For the text-containing cell, return its midpoint in (x, y) coordinate format. 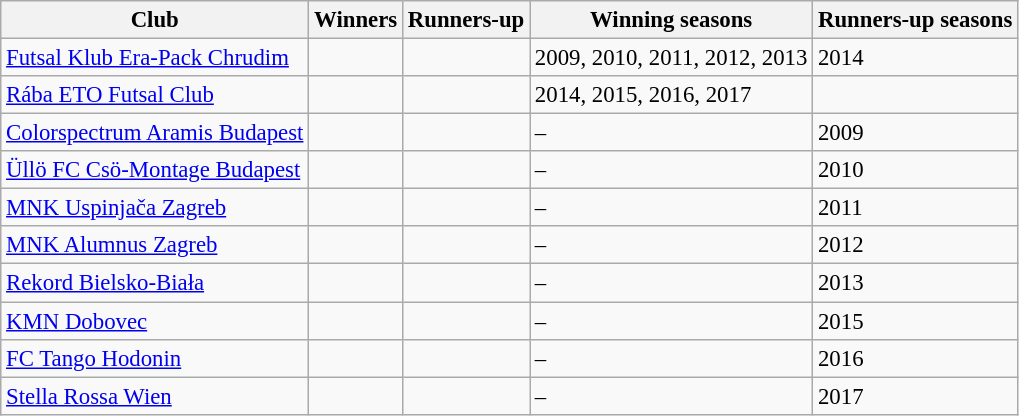
Winning seasons (672, 20)
Colorspectrum Aramis Budapest (155, 133)
Club (155, 20)
2012 (916, 245)
2013 (916, 283)
2009 (916, 133)
2014, 2015, 2016, 2017 (672, 95)
Runners-up (466, 20)
Futsal Klub Era-Pack Chrudim (155, 58)
FC Tango Hodonin (155, 358)
Runners-up seasons (916, 20)
MNK Uspinjača Zagreb (155, 208)
2009, 2010, 2011, 2012, 2013 (672, 58)
2017 (916, 396)
MNK Alumnus Zagreb (155, 245)
Rekord Bielsko-Biała (155, 283)
KMN Dobovec (155, 321)
2011 (916, 208)
Rába ETO Futsal Club (155, 95)
2015 (916, 321)
2010 (916, 170)
Stella Rossa Wien (155, 396)
Winners (356, 20)
2016 (916, 358)
2014 (916, 58)
Üllö FC Csö-Montage Budapest (155, 170)
